From the cell containing the given text, extract its center point as (x, y) coordinate. 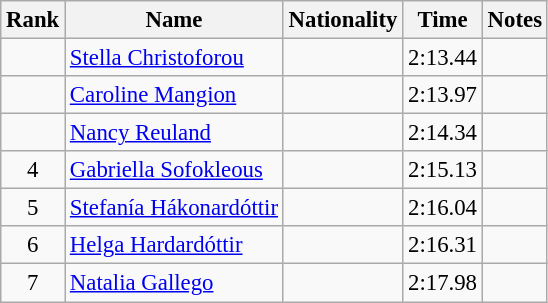
7 (33, 283)
Gabriella Sofokleous (174, 170)
Stella Christoforou (174, 58)
6 (33, 245)
2:13.97 (443, 95)
Name (174, 20)
Helga Hardardóttir (174, 245)
2:16.31 (443, 245)
2:16.04 (443, 208)
2:14.34 (443, 133)
2:15.13 (443, 170)
Caroline Mangion (174, 95)
5 (33, 208)
2:17.98 (443, 283)
Nationality (342, 20)
Nancy Reuland (174, 133)
2:13.44 (443, 58)
Time (443, 20)
Natalia Gallego (174, 283)
Rank (33, 20)
4 (33, 170)
Notes (514, 20)
Stefanía Hákonardóttir (174, 208)
